Return the (X, Y) coordinate for the center point of the cell that contains the specified text.  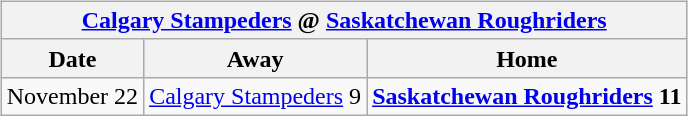
Calgary Stampeders 9 (256, 96)
Away (256, 58)
Saskatchewan Roughriders 11 (527, 96)
Calgary Stampeders @ Saskatchewan Roughriders (344, 20)
November 22 (72, 96)
Date (72, 58)
Home (527, 58)
